Extract the [X, Y] coordinate from the center of the cell holding the provided text.  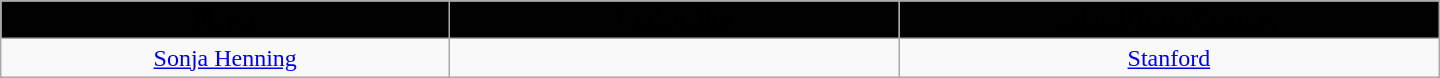
Stanford [1170, 58]
Sonja Henning [226, 58]
Nationality [674, 20]
Player [226, 20]
School/Team/Country [1170, 20]
